Provide the (x, y) coordinate of the cell's center where the given text is located.  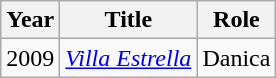
Villa Estrella (128, 58)
Year (30, 20)
Title (128, 20)
Danica (236, 58)
Role (236, 20)
2009 (30, 58)
